Pinpoint the cell where the given text exists, returning its (x, y) midpoint coordinate. 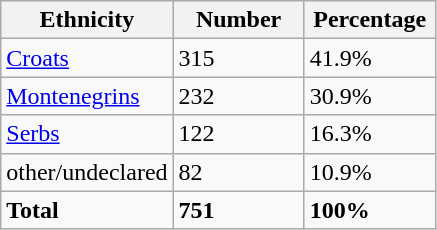
Serbs (87, 134)
751 (238, 210)
30.9% (370, 96)
Croats (87, 58)
315 (238, 58)
Number (238, 20)
82 (238, 172)
16.3% (370, 134)
41.9% (370, 58)
Percentage (370, 20)
122 (238, 134)
Ethnicity (87, 20)
Total (87, 210)
Montenegrins (87, 96)
232 (238, 96)
100% (370, 210)
10.9% (370, 172)
other/undeclared (87, 172)
